For the text-containing cell, return its midpoint in [X, Y] coordinate format. 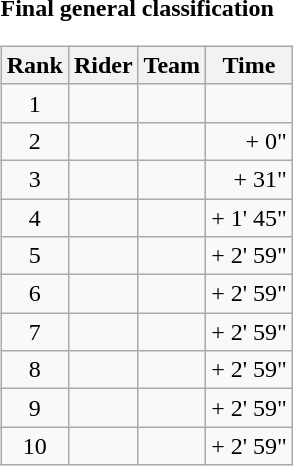
5 [34, 256]
Time [250, 65]
10 [34, 446]
6 [34, 294]
Rider [103, 65]
9 [34, 408]
8 [34, 370]
Rank [34, 65]
2 [34, 141]
3 [34, 179]
Team [172, 65]
7 [34, 332]
1 [34, 103]
4 [34, 217]
+ 1' 45" [250, 217]
+ 0" [250, 141]
+ 31" [250, 179]
